Extract the (X, Y) coordinate from the center of the cell holding the provided text.  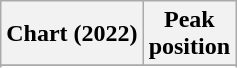
Peakposition (189, 34)
Chart (2022) (72, 34)
